Detect which cell encompasses the target text, then output its (X, Y) center coordinate. 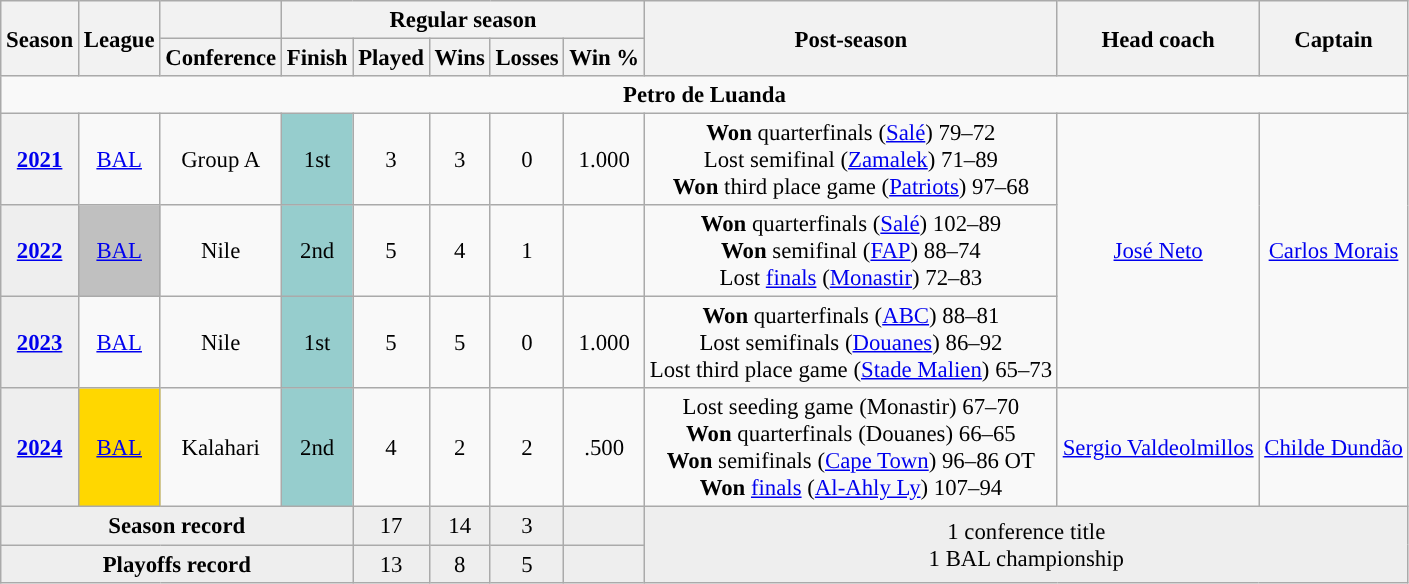
1 conference title1 BAL championship (1026, 544)
Won quarterfinals (Salé) 79–72Lost semifinal (Zamalek) 71–89Won third place game (Patriots) 97–68 (850, 160)
Kalahari (221, 448)
Lost seeding game (Monastir) 67–70Won quarterfinals (Douanes) 66–65Won semifinals (Cape Town) 96–86 OTWon finals (Al-Ahly Ly) 107–94 (850, 448)
Losses (527, 58)
Season record (177, 526)
Won quarterfinals (ABC) 88–81Lost semifinals (Douanes) 86–92Lost third place game (Stade Malien) 65–73 (850, 343)
8 (460, 564)
Win % (604, 58)
1 (527, 251)
2021 (40, 160)
Sergio Valdeolmillos (1158, 448)
2023 (40, 343)
José Neto (1158, 252)
Head coach (1158, 38)
2024 (40, 448)
Carlos Morais (1334, 252)
14 (460, 526)
.500 (604, 448)
Post-season (850, 38)
17 (391, 526)
Conference (221, 58)
Season (40, 38)
Regular season (462, 20)
Petro de Luanda (704, 95)
Wins (460, 58)
Captain (1334, 38)
Played (391, 58)
Group A (221, 160)
2022 (40, 251)
Won quarterfinals (Salé) 102–89Won semifinal (FAP) 88–74Lost finals (Monastir) 72–83 (850, 251)
Finish (316, 58)
League (118, 38)
Childe Dundão (1334, 448)
13 (391, 564)
Playoffs record (177, 564)
